From the cell containing the given text, extract its center point as [X, Y] coordinate. 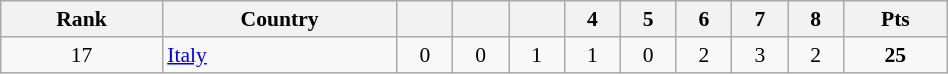
7 [760, 19]
Italy [280, 55]
3 [760, 55]
8 [816, 19]
25 [895, 55]
4 [592, 19]
Rank [82, 19]
Pts [895, 19]
Country [280, 19]
5 [648, 19]
17 [82, 55]
6 [704, 19]
